Scan for the cell matching the given text and deliver its (X, Y) coordinate at center. 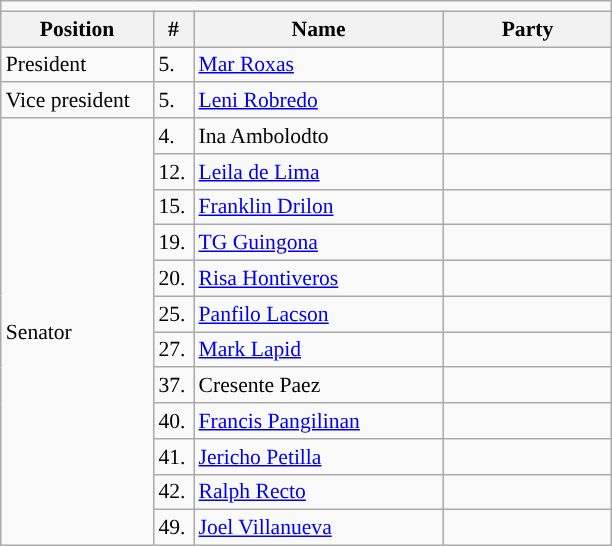
Name (319, 29)
49. (173, 528)
15. (173, 207)
Panfilo Lacson (319, 314)
Risa Hontiveros (319, 279)
12. (173, 172)
Ina Ambolodto (319, 136)
4. (173, 136)
Ralph Recto (319, 492)
Mark Lapid (319, 350)
25. (173, 314)
Position (78, 29)
Cresente Paez (319, 386)
Leni Robredo (319, 101)
Vice president (78, 101)
TG Guingona (319, 243)
# (173, 29)
Leila de Lima (319, 172)
19. (173, 243)
Senator (78, 332)
41. (173, 457)
40. (173, 421)
President (78, 65)
42. (173, 492)
Party (528, 29)
Mar Roxas (319, 65)
Jericho Petilla (319, 457)
37. (173, 386)
20. (173, 279)
Joel Villanueva (319, 528)
27. (173, 350)
Francis Pangilinan (319, 421)
Franklin Drilon (319, 207)
